Locate the cell with the specified text and output its [X, Y] center coordinate. 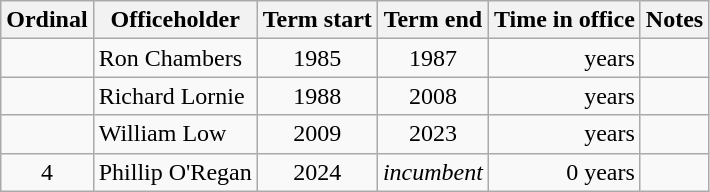
4 [47, 172]
1988 [317, 96]
Time in office [564, 20]
2008 [432, 96]
Term end [432, 20]
incumbent [432, 172]
Term start [317, 20]
1985 [317, 58]
Ordinal [47, 20]
1987 [432, 58]
Notes [674, 20]
2024 [317, 172]
Richard Lornie [175, 96]
Phillip O'Regan [175, 172]
2023 [432, 134]
Ron Chambers [175, 58]
2009 [317, 134]
Officeholder [175, 20]
William Low [175, 134]
0 years [564, 172]
